Scan for the cell matching the given text and deliver its [X, Y] coordinate at center. 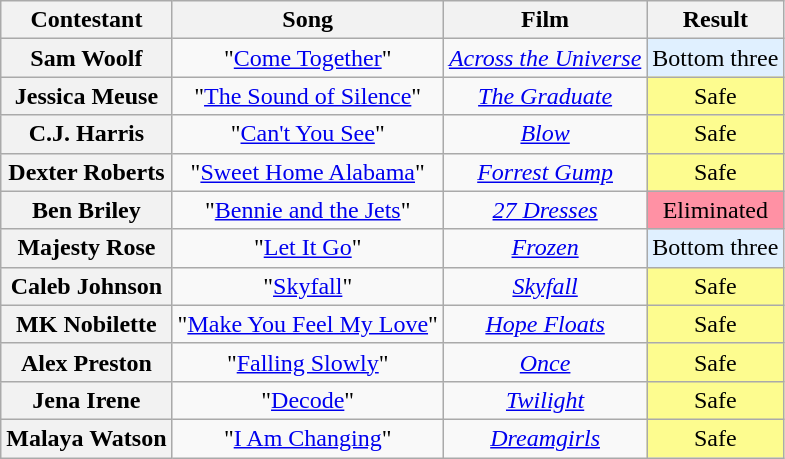
"Come Together" [308, 58]
"Can't You See" [308, 134]
"Skyfall" [308, 286]
Once [544, 362]
Result [716, 20]
Eliminated [716, 210]
Jessica Meuse [86, 96]
"Sweet Home Alabama" [308, 172]
27 Dresses [544, 210]
Majesty Rose [86, 248]
"Falling Slowly" [308, 362]
Hope Floats [544, 324]
"Decode" [308, 400]
"The Sound of Silence" [308, 96]
"Bennie and the Jets" [308, 210]
Caleb Johnson [86, 286]
Ben Briley [86, 210]
Alex Preston [86, 362]
"Make You Feel My Love" [308, 324]
Jena Irene [86, 400]
Skyfall [544, 286]
Malaya Watson [86, 438]
C.J. Harris [86, 134]
Across the Universe [544, 58]
Dreamgirls [544, 438]
"I Am Changing" [308, 438]
Dexter Roberts [86, 172]
Twilight [544, 400]
MK Nobilette [86, 324]
Frozen [544, 248]
Blow [544, 134]
Sam Woolf [86, 58]
Contestant [86, 20]
"Let It Go" [308, 248]
Song [308, 20]
Forrest Gump [544, 172]
Film [544, 20]
The Graduate [544, 96]
